Find where the given text appears and provide that cell's center as (X, Y) coordinate. 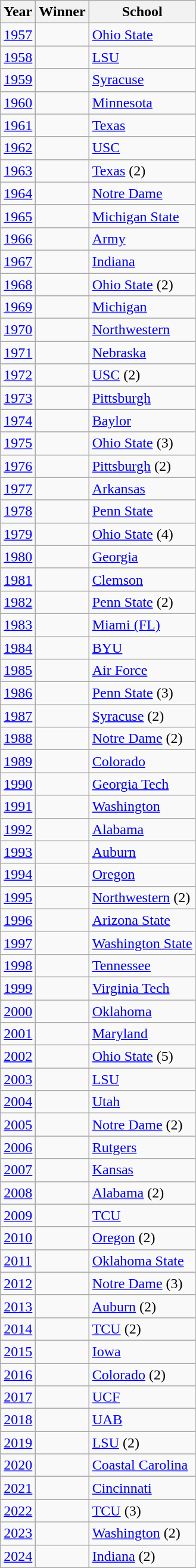
2001 (18, 1034)
Ohio State (142, 35)
1985 (18, 671)
1959 (18, 80)
Ohio State (4) (142, 534)
1970 (18, 330)
LSU (2) (142, 1443)
1962 (18, 148)
Northwestern (2) (142, 897)
1963 (18, 171)
1979 (18, 534)
Kansas (142, 1170)
Penn State (2) (142, 602)
TCU (142, 1215)
1986 (18, 693)
Auburn (2) (142, 1306)
2007 (18, 1170)
Pittsburgh (142, 398)
Air Force (142, 671)
TCU (2) (142, 1329)
2000 (18, 1011)
1964 (18, 193)
UCF (142, 1397)
2023 (18, 1533)
1990 (18, 784)
1998 (18, 965)
1988 (18, 739)
USC (142, 148)
1991 (18, 807)
Northwestern (142, 330)
1983 (18, 625)
2012 (18, 1283)
1968 (18, 285)
1982 (18, 602)
2020 (18, 1465)
1969 (18, 307)
2024 (18, 1556)
UAB (142, 1420)
Washington State (142, 943)
Minnesota (142, 103)
Michigan State (142, 216)
2003 (18, 1079)
BYU (142, 647)
Virginia Tech (142, 988)
2008 (18, 1193)
1961 (18, 125)
Alabama (142, 829)
USC (2) (142, 375)
2005 (18, 1125)
1972 (18, 375)
1981 (18, 579)
Indiana (2) (142, 1556)
1993 (18, 852)
Colorado (142, 761)
Michigan (142, 307)
1989 (18, 761)
Washington (142, 807)
2017 (18, 1397)
1995 (18, 897)
2004 (18, 1102)
Ohio State (5) (142, 1057)
Maryland (142, 1034)
2014 (18, 1329)
Alabama (2) (142, 1193)
Ohio State (2) (142, 285)
2022 (18, 1511)
Washington (2) (142, 1533)
1975 (18, 443)
1992 (18, 829)
Indiana (142, 261)
1967 (18, 261)
2018 (18, 1420)
1957 (18, 35)
Oregon (2) (142, 1238)
Rutgers (142, 1147)
1984 (18, 647)
Miami (FL) (142, 625)
TCU (3) (142, 1511)
1971 (18, 353)
1994 (18, 875)
Notre Dame (142, 193)
Army (142, 239)
Pittsburgh (2) (142, 466)
1977 (18, 489)
1980 (18, 557)
Coastal Carolina (142, 1465)
Arkansas (142, 489)
2002 (18, 1057)
School (142, 12)
1976 (18, 466)
Arizona State (142, 920)
Colorado (2) (142, 1374)
Winner (62, 12)
Syracuse (142, 80)
2011 (18, 1261)
Penn State (3) (142, 693)
Auburn (142, 852)
1996 (18, 920)
Oregon (142, 875)
1973 (18, 398)
2010 (18, 1238)
Georgia (142, 557)
Utah (142, 1102)
Iowa (142, 1351)
Year (18, 12)
2016 (18, 1374)
Texas (142, 125)
Clemson (142, 579)
1960 (18, 103)
1974 (18, 421)
Oklahoma State (142, 1261)
1997 (18, 943)
2019 (18, 1443)
Cincinnati (142, 1488)
Tennessee (142, 965)
Texas (2) (142, 171)
2006 (18, 1147)
1965 (18, 216)
Notre Dame (3) (142, 1283)
2013 (18, 1306)
1978 (18, 511)
Ohio State (3) (142, 443)
2009 (18, 1215)
2021 (18, 1488)
Georgia Tech (142, 784)
1966 (18, 239)
Syracuse (2) (142, 716)
Penn State (142, 511)
1958 (18, 57)
Oklahoma (142, 1011)
Nebraska (142, 353)
1999 (18, 988)
2015 (18, 1351)
1987 (18, 716)
Baylor (142, 421)
